Search for the cell housing the specified text and yield its (x, y) center coordinate. 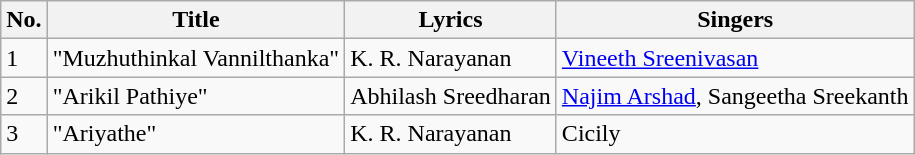
"Arikil Pathiye" (196, 96)
2 (24, 96)
1 (24, 58)
"Muzhuthinkal Vannilthanka" (196, 58)
Abhilash Sreedharan (451, 96)
Singers (735, 20)
Title (196, 20)
"Ariyathe" (196, 134)
No. (24, 20)
3 (24, 134)
Najim Arshad, Sangeetha Sreekanth (735, 96)
Vineeth Sreenivasan (735, 58)
Cicily (735, 134)
Lyrics (451, 20)
